Determine the [X, Y] coordinate at the center of the cell enclosing the given text.  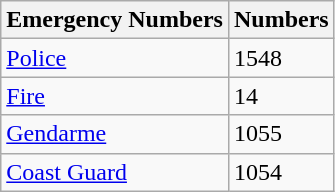
14 [281, 96]
Gendarme [115, 134]
Police [115, 58]
Fire [115, 96]
Emergency Numbers [115, 20]
Coast Guard [115, 172]
1055 [281, 134]
Numbers [281, 20]
1054 [281, 172]
1548 [281, 58]
